Locate the cell with the specified text and output its [X, Y] center coordinate. 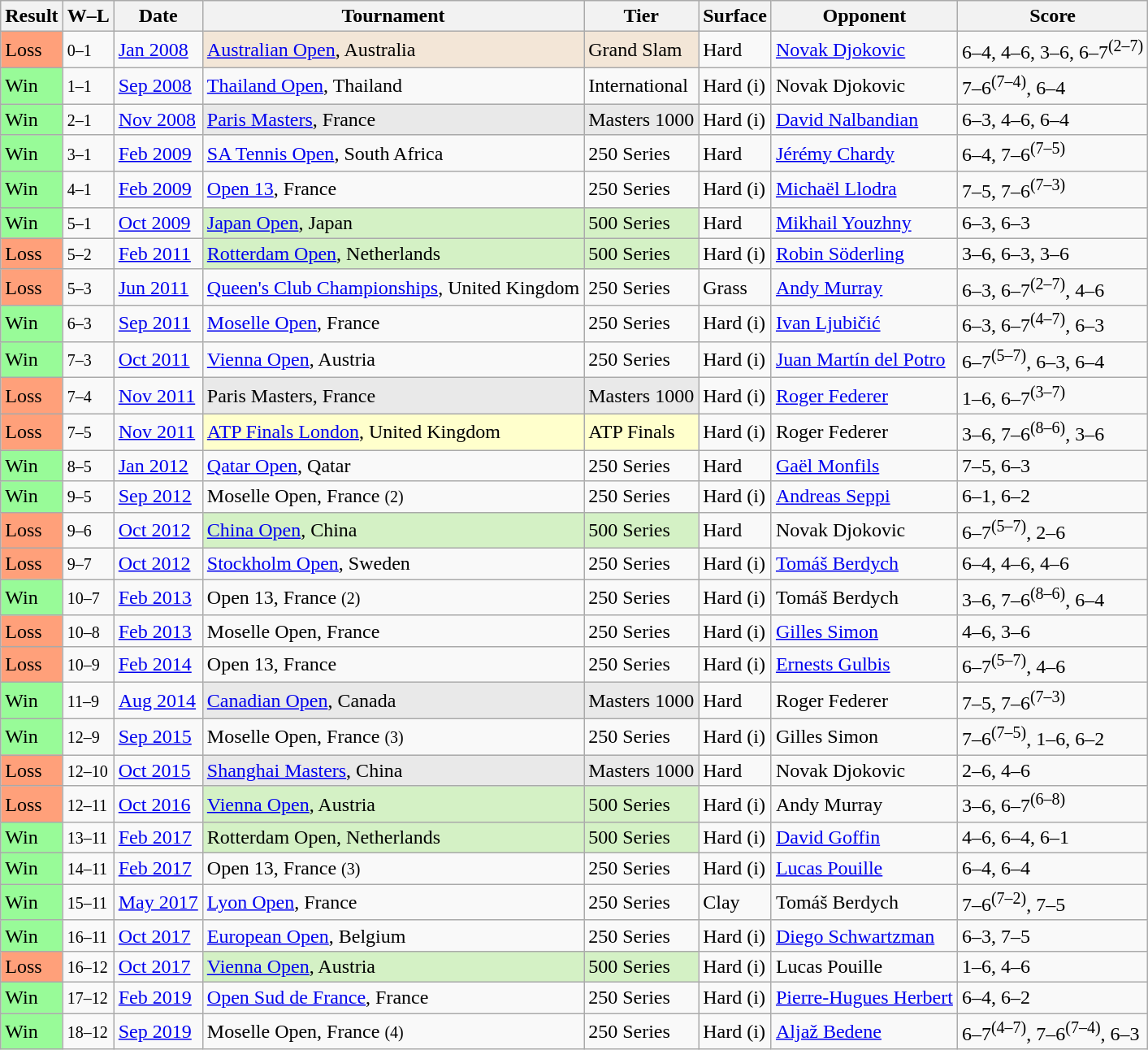
Mikhail Youzhny [864, 223]
Feb 2019 [158, 997]
3–6, 6–7(6–8) [1052, 805]
Diego Schwartzman [864, 935]
4–6, 6–4, 6–1 [1052, 838]
13–11 [88, 838]
3–6, 7–6(8–6), 6–4 [1052, 598]
Jan 2008 [158, 50]
6–7(5–7), 4–6 [1052, 665]
8–5 [88, 466]
6–3, 6–7(4–7), 6–3 [1052, 323]
6–3, 7–5 [1052, 935]
7–3 [88, 359]
4–6, 3–6 [1052, 631]
18–12 [88, 1030]
Feb 2011 [158, 254]
Moselle Open, France (2) [393, 497]
Oct 2016 [158, 805]
6–4, 6–4 [1052, 869]
W–L [88, 16]
10–8 [88, 631]
ATP Finals [642, 432]
David Nalbandian [864, 119]
Jan 2012 [158, 466]
Stockholm Open, Sweden [393, 564]
Juan Martín del Potro [864, 359]
9–7 [88, 564]
Tournament [393, 16]
Surface [735, 16]
7–5 [88, 432]
Open 13, France (2) [393, 598]
16–11 [88, 935]
May 2017 [158, 902]
4–1 [88, 190]
Lyon Open, France [393, 902]
Oct 2011 [158, 359]
ATP Finals London, United Kingdom [393, 432]
Sep 2012 [158, 497]
Gaël Monfils [864, 466]
7–6(7–2), 7–5 [1052, 902]
Open Sud de France, France [393, 997]
European Open, Belgium [393, 935]
7–4 [88, 397]
Australian Open, Australia [393, 50]
David Goffin [864, 838]
Sep 2015 [158, 736]
6–4, 4–6, 4–6 [1052, 564]
Oct 2009 [158, 223]
6–3, 6–7(2–7), 4–6 [1052, 288]
Canadian Open, Canada [393, 701]
China Open, China [393, 530]
10–7 [88, 598]
12–9 [88, 736]
14–11 [88, 869]
12–11 [88, 805]
7–5, 6–3 [1052, 466]
Tier [642, 16]
6–4, 7–6(7–5) [1052, 153]
9–6 [88, 530]
5–1 [88, 223]
Aljaž Bedene [864, 1030]
2–1 [88, 119]
6–7(5–7), 6–3, 6–4 [1052, 359]
9–5 [88, 497]
Andreas Seppi [864, 497]
17–12 [88, 997]
6–3, 6–3 [1052, 223]
6–3, 4–6, 6–4 [1052, 119]
Queen's Club Championships, United Kingdom [393, 288]
Open 13, France (3) [393, 869]
10–9 [88, 665]
3–1 [88, 153]
Opponent [864, 16]
2–6, 4–6 [1052, 770]
3–6, 7–6(8–6), 3–6 [1052, 432]
Sep 2019 [158, 1030]
Date [158, 16]
Result [32, 16]
3–6, 6–3, 3–6 [1052, 254]
Nov 2008 [158, 119]
Jérémy Chardy [864, 153]
Jun 2011 [158, 288]
Japan Open, Japan [393, 223]
Sep 2011 [158, 323]
Moselle Open, France (4) [393, 1030]
1–6, 4–6 [1052, 966]
Pierre-Hugues Herbert [864, 997]
SA Tennis Open, South Africa [393, 153]
Aug 2014 [158, 701]
Clay [735, 902]
6–4, 4–6, 3–6, 6–7(2–7) [1052, 50]
Moselle Open, France (3) [393, 736]
Michaël Llodra [864, 190]
Ivan Ljubičić [864, 323]
16–12 [88, 966]
15–11 [88, 902]
5–3 [88, 288]
12–10 [88, 770]
6–1, 6–2 [1052, 497]
7–6(7–5), 1–6, 6–2 [1052, 736]
1–1 [88, 86]
Oct 2015 [158, 770]
Thailand Open, Thailand [393, 86]
International [642, 86]
0–1 [88, 50]
Robin Söderling [864, 254]
Grass [735, 288]
Score [1052, 16]
Ernests Gulbis [864, 665]
6–4, 6–2 [1052, 997]
1–6, 6–7(3–7) [1052, 397]
5–2 [88, 254]
Qatar Open, Qatar [393, 466]
7–6(7–4), 6–4 [1052, 86]
Sep 2008 [158, 86]
6–7(4–7), 7–6(7–4), 6–3 [1052, 1030]
6–3 [88, 323]
Feb 2014 [158, 665]
6–7(5–7), 2–6 [1052, 530]
11–9 [88, 701]
Grand Slam [642, 50]
Shanghai Masters, China [393, 770]
